Output the [x, y] coordinate of the center of the cell containing the given text.  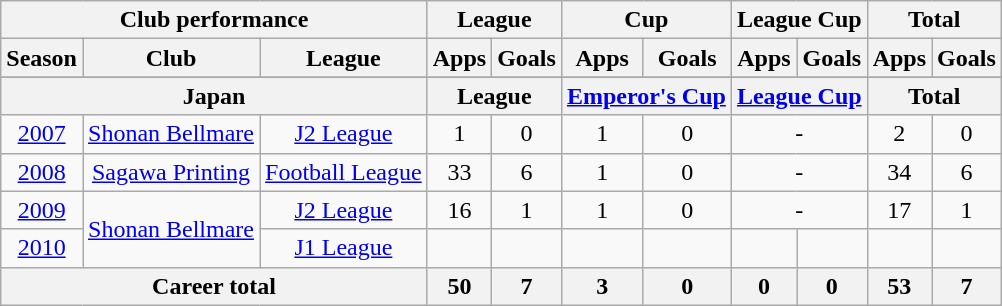
Cup [646, 20]
Emperor's Cup [646, 96]
Club [170, 58]
Season [42, 58]
Sagawa Printing [170, 172]
Career total [214, 286]
50 [459, 286]
Football League [344, 172]
J1 League [344, 248]
34 [899, 172]
2009 [42, 210]
33 [459, 172]
Japan [214, 96]
2010 [42, 248]
2008 [42, 172]
2 [899, 134]
16 [459, 210]
17 [899, 210]
3 [602, 286]
Club performance [214, 20]
2007 [42, 134]
53 [899, 286]
